Scan for the cell matching the given text and deliver its [X, Y] coordinate at center. 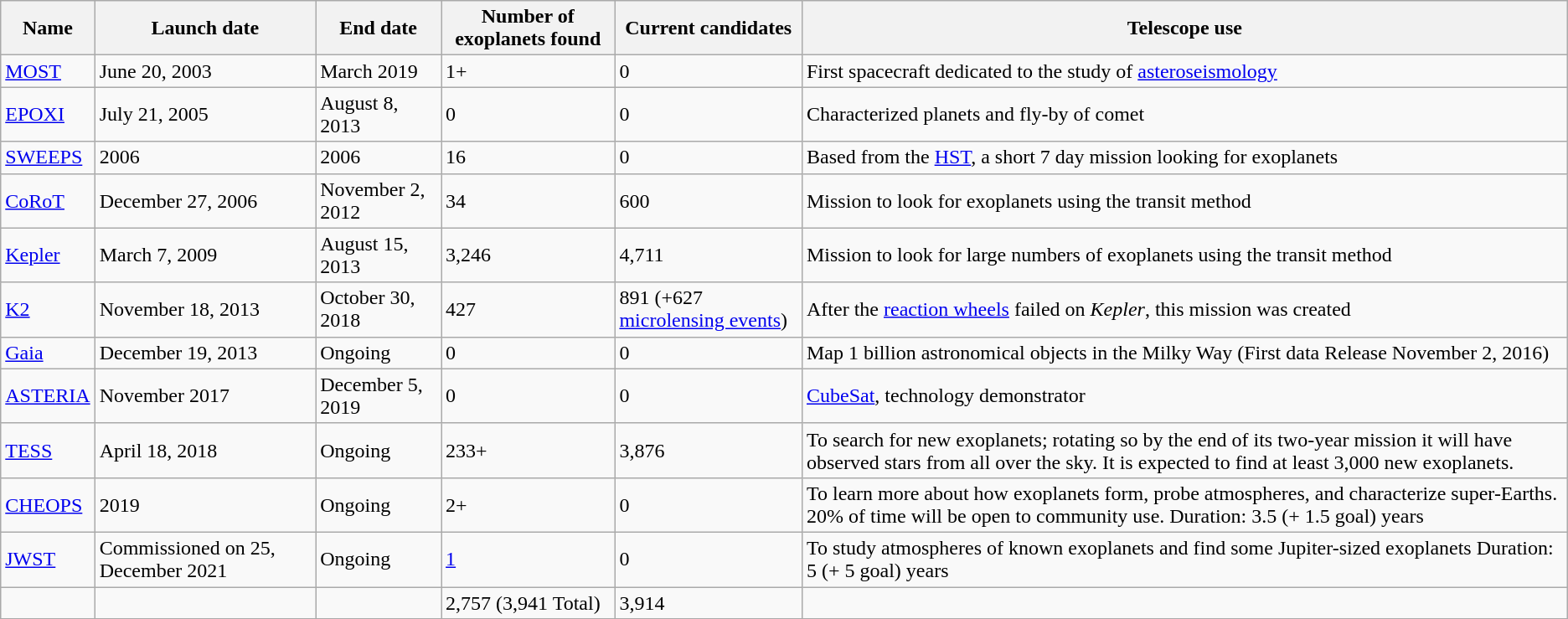
March 7, 2009 [204, 255]
June 20, 2003 [204, 71]
After the reaction wheels failed on Kepler, this mission was created [1184, 310]
3,914 [709, 602]
SWEEPS [48, 157]
August 15, 2013 [379, 255]
1 [528, 560]
4,711 [709, 255]
Telescope use [1184, 28]
TESS [48, 451]
Characterized planets and fly-by of comet [1184, 114]
Name [48, 28]
EPOXI [48, 114]
2019 [204, 504]
Gaia [48, 353]
Mission to look for large numbers of exoplanets using the transit method [1184, 255]
ASTERIA [48, 395]
34 [528, 201]
1+ [528, 71]
JWST [48, 560]
First spacecraft dedicated to the study of asteroseismology [1184, 71]
End date [379, 28]
CubeSat, technology demonstrator [1184, 395]
July 21, 2005 [204, 114]
3,246 [528, 255]
August 8, 2013 [379, 114]
Kepler [48, 255]
November 2, 2012 [379, 201]
December 19, 2013 [204, 353]
16 [528, 157]
CoRoT [48, 201]
Commissioned on 25, December 2021 [204, 560]
Launch date [204, 28]
233+ [528, 451]
2,757 (3,941 Total) [528, 602]
November 18, 2013 [204, 310]
October 30, 2018 [379, 310]
2+ [528, 504]
MOST [48, 71]
March 2019 [379, 71]
To study atmospheres of known exoplanets and find some Jupiter-sized exoplanets Duration: 5 (+ 5 goal) years [1184, 560]
April 18, 2018 [204, 451]
891 (+627 microlensing events) [709, 310]
December 27, 2006 [204, 201]
November 2017 [204, 395]
Based from the HST, a short 7 day mission looking for exoplanets [1184, 157]
Current candidates [709, 28]
Number of exoplanets found [528, 28]
Mission to look for exoplanets using the transit method [1184, 201]
K2 [48, 310]
December 5, 2019 [379, 395]
Map 1 billion astronomical objects in the Milky Way (First data Release November 2, 2016) [1184, 353]
CHEOPS [48, 504]
427 [528, 310]
3,876 [709, 451]
600 [709, 201]
